Output the [x, y] coordinate of the center of the cell containing the given text.  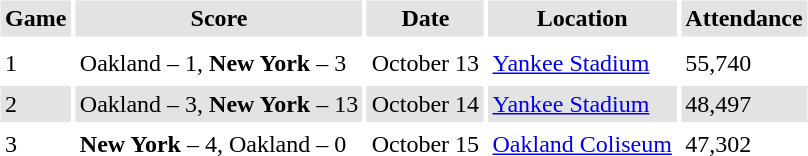
55,740 [744, 64]
Oakland – 1, New York – 3 [218, 64]
Score [218, 18]
2 [35, 104]
October 14 [425, 104]
October 13 [425, 64]
Oakland – 3, New York – 13 [218, 104]
Game [35, 18]
Date [425, 18]
1 [35, 64]
Attendance [744, 18]
48,497 [744, 104]
Location [582, 18]
